From the cell containing the given text, extract its center point as [x, y] coordinate. 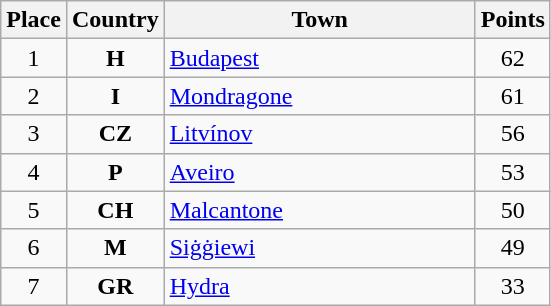
Place [34, 20]
Points [512, 20]
62 [512, 58]
Mondragone [320, 96]
7 [34, 286]
5 [34, 210]
Hydra [320, 286]
4 [34, 172]
CZ [115, 134]
49 [512, 248]
I [115, 96]
50 [512, 210]
Country [115, 20]
Malcantone [320, 210]
GR [115, 286]
M [115, 248]
Litvínov [320, 134]
1 [34, 58]
P [115, 172]
Aveiro [320, 172]
61 [512, 96]
53 [512, 172]
Siġġiewi [320, 248]
56 [512, 134]
2 [34, 96]
Budapest [320, 58]
Town [320, 20]
CH [115, 210]
6 [34, 248]
3 [34, 134]
H [115, 58]
33 [512, 286]
